Locate the cell with the specified text and output its [X, Y] center coordinate. 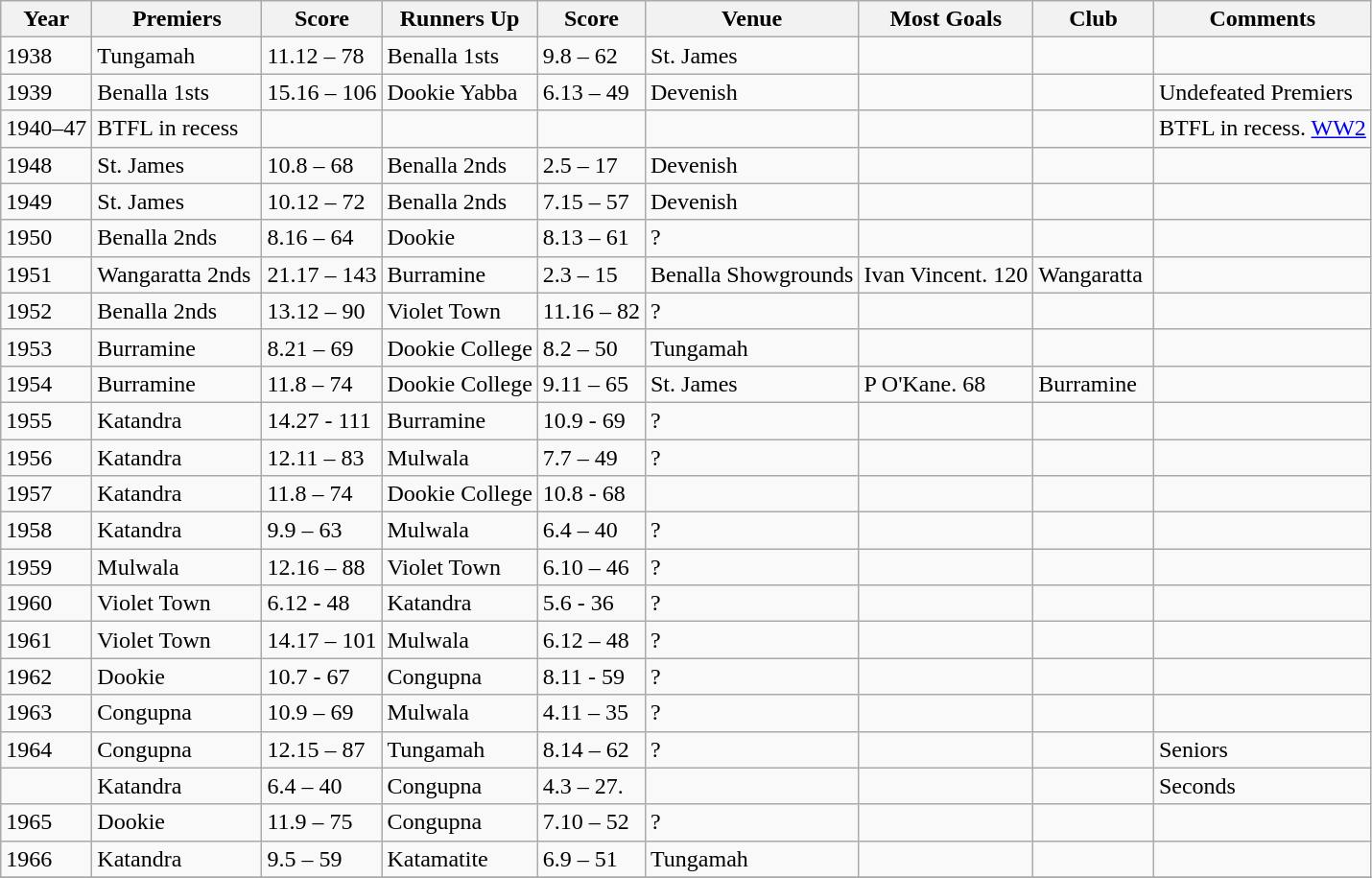
8.21 – 69 [322, 347]
Dookie Yabba [460, 92]
BTFL in recess. WW2 [1263, 129]
1965 [46, 822]
1939 [46, 92]
6.10 – 46 [591, 567]
12.11 – 83 [322, 458]
8.13 – 61 [591, 238]
2.3 – 15 [591, 274]
Wangaratta 2nds [177, 274]
9.8 – 62 [591, 56]
Year [46, 19]
1956 [46, 458]
6.12 - 48 [322, 604]
10.8 - 68 [591, 494]
Premiers [177, 19]
Katamatite [460, 859]
1964 [46, 749]
1938 [46, 56]
Venue [751, 19]
1955 [46, 420]
Club [1094, 19]
12.15 – 87 [322, 749]
P O'Kane. 68 [946, 384]
10.8 – 68 [322, 165]
8.11 - 59 [591, 676]
6.13 – 49 [591, 92]
9.9 – 63 [322, 531]
Most Goals [946, 19]
Comments [1263, 19]
8.16 – 64 [322, 238]
1951 [46, 274]
Wangaratta [1094, 274]
7.10 – 52 [591, 822]
8.14 – 62 [591, 749]
12.16 – 88 [322, 567]
Seconds [1263, 786]
14.17 – 101 [322, 640]
21.17 – 143 [322, 274]
1957 [46, 494]
Seniors [1263, 749]
1959 [46, 567]
10.9 – 69 [322, 713]
Undefeated Premiers [1263, 92]
Runners Up [460, 19]
15.16 – 106 [322, 92]
1961 [46, 640]
6.12 – 48 [591, 640]
1950 [46, 238]
1954 [46, 384]
9.11 – 65 [591, 384]
4.3 – 27. [591, 786]
1949 [46, 202]
11.9 – 75 [322, 822]
1952 [46, 311]
1953 [46, 347]
11.16 – 82 [591, 311]
7.7 – 49 [591, 458]
Ivan Vincent. 120 [946, 274]
5.6 - 36 [591, 604]
1966 [46, 859]
14.27 - 111 [322, 420]
4.11 – 35 [591, 713]
10.9 - 69 [591, 420]
13.12 – 90 [322, 311]
11.12 – 78 [322, 56]
1958 [46, 531]
1963 [46, 713]
8.2 – 50 [591, 347]
9.5 – 59 [322, 859]
1948 [46, 165]
6.9 – 51 [591, 859]
Benalla Showgrounds [751, 274]
BTFL in recess [177, 129]
1940–47 [46, 129]
1962 [46, 676]
7.15 – 57 [591, 202]
1960 [46, 604]
10.7 - 67 [322, 676]
2.5 – 17 [591, 165]
10.12 – 72 [322, 202]
